For the text-containing cell, return its midpoint in (X, Y) coordinate format. 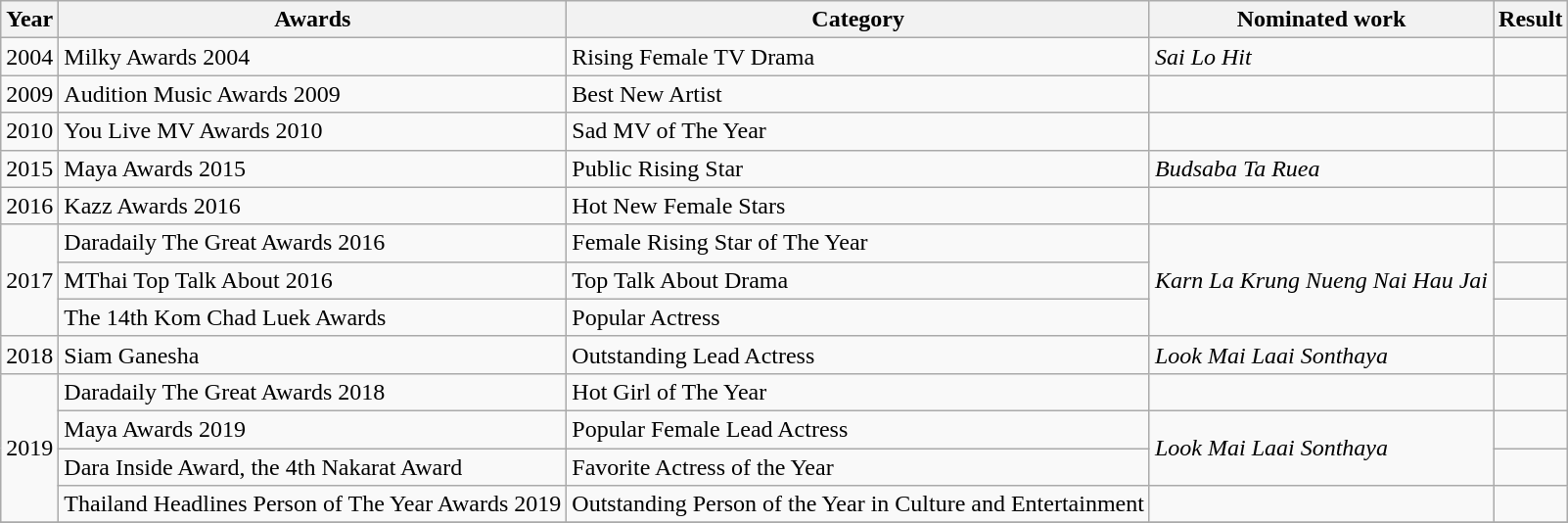
Outstanding Person of the Year in Culture and Entertainment (858, 504)
Karn La Krung Nueng Nai Hau Jai (1321, 280)
Milky Awards 2004 (313, 57)
Favorite Actress of the Year (858, 467)
Sad MV of The Year (858, 131)
Maya Awards 2019 (313, 429)
Nominated work (1321, 20)
Category (858, 20)
Rising Female TV Drama (858, 57)
You Live MV Awards 2010 (313, 131)
Dara Inside Award, the 4th Nakarat Award (313, 467)
Kazz Awards 2016 (313, 206)
Popular Actress (858, 317)
Outstanding Lead Actress (858, 355)
2015 (29, 168)
Budsaba Ta Ruea (1321, 168)
Hot New Female Stars (858, 206)
2010 (29, 131)
Siam Ganesha (313, 355)
Popular Female Lead Actress (858, 429)
Result (1531, 20)
The 14th Kom Chad Luek Awards (313, 317)
Thailand Headlines Person of The Year Awards 2019 (313, 504)
Daradaily The Great Awards 2016 (313, 243)
2009 (29, 94)
Daradaily The Great Awards 2018 (313, 392)
Hot Girl of The Year (858, 392)
Maya Awards 2015 (313, 168)
Public Rising Star (858, 168)
Best New Artist (858, 94)
2004 (29, 57)
Audition Music Awards 2009 (313, 94)
Top Talk About Drama (858, 280)
MThai Top Talk About 2016 (313, 280)
Awards (313, 20)
2019 (29, 448)
Year (29, 20)
2018 (29, 355)
Sai Lo Hit (1321, 57)
Female Rising Star of The Year (858, 243)
2017 (29, 280)
2016 (29, 206)
